Find where the given text appears and provide that cell's center as (x, y) coordinate. 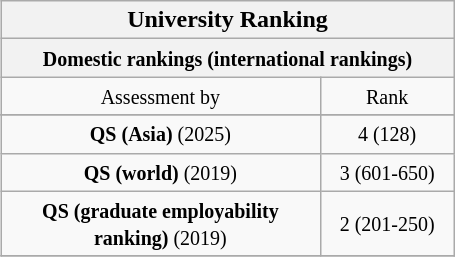
3 (601-650) (387, 172)
2 (201-250) (387, 224)
Assessment by (160, 96)
QS (graduate employability ranking) (2019) (160, 224)
4 (128) (387, 134)
University Ranking (228, 20)
QS (world) (2019) (160, 172)
QS (Asia) (2025) (160, 134)
Rank (387, 96)
Domestic rankings (international rankings) (228, 58)
